Search for the cell housing the specified text and yield its [X, Y] center coordinate. 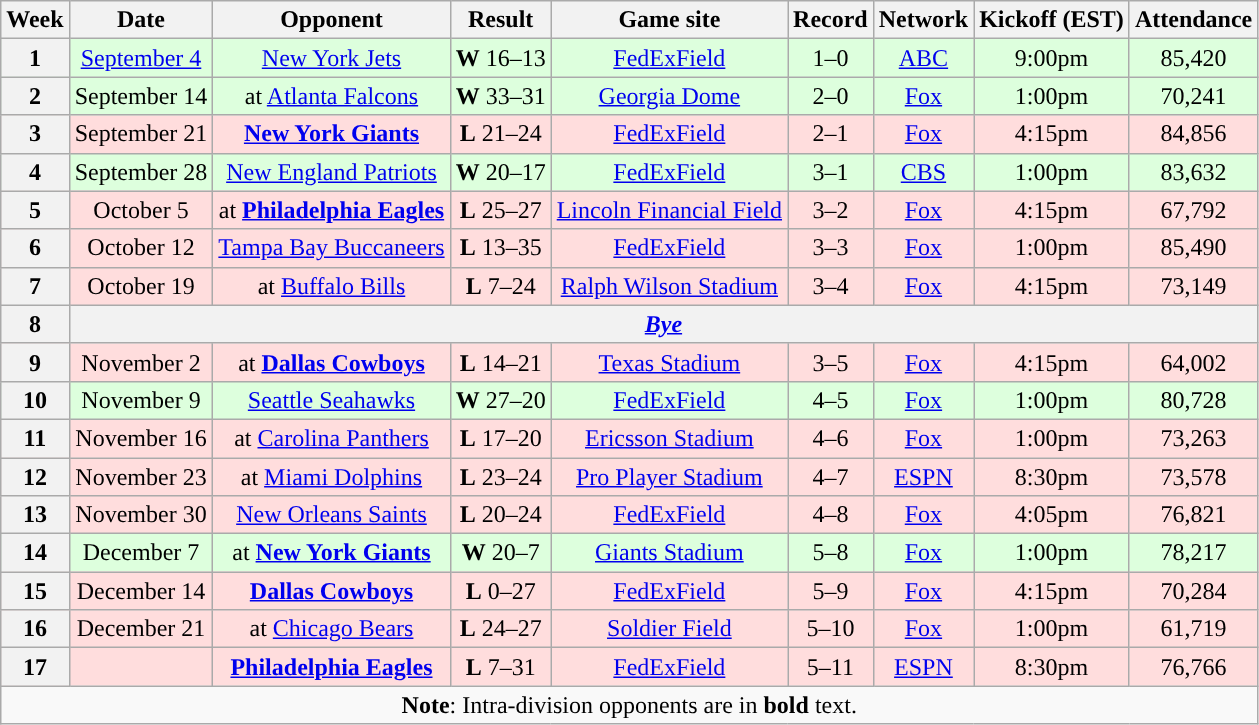
October 19 [141, 286]
83,632 [1193, 172]
70,284 [1193, 591]
November 30 [141, 515]
L 17–20 [500, 438]
2–1 [831, 134]
12 [35, 477]
New York Giants [332, 134]
Opponent [332, 20]
W 33–31 [500, 96]
October 12 [141, 248]
December 21 [141, 629]
76,766 [1193, 667]
3 [35, 134]
Week [35, 20]
October 5 [141, 210]
73,578 [1193, 477]
70,241 [1193, 96]
L 20–24 [500, 515]
November 23 [141, 477]
Network [923, 20]
76,821 [1193, 515]
15 [35, 591]
L 14–21 [500, 362]
at Dallas Cowboys [332, 362]
Georgia Dome [669, 96]
at Chicago Bears [332, 629]
Record [831, 20]
at New York Giants [332, 553]
5 [35, 210]
Seattle Seahawks [332, 400]
at Atlanta Falcons [332, 96]
Lincoln Financial Field [669, 210]
4:05pm [1052, 515]
7 [35, 286]
4–5 [831, 400]
Tampa Bay Buccaneers [332, 248]
Texas Stadium [669, 362]
5–8 [831, 553]
84,856 [1193, 134]
4–7 [831, 477]
New England Patriots [332, 172]
at Miami Dolphins [332, 477]
10 [35, 400]
2–0 [831, 96]
14 [35, 553]
3–3 [831, 248]
3–1 [831, 172]
78,217 [1193, 553]
November 16 [141, 438]
11 [35, 438]
L 21–24 [500, 134]
Bye [664, 324]
Dallas Cowboys [332, 591]
December 7 [141, 553]
4–8 [831, 515]
85,420 [1193, 58]
New Orleans Saints [332, 515]
at Philadelphia Eagles [332, 210]
CBS [923, 172]
5–11 [831, 667]
Giants Stadium [669, 553]
9:00pm [1052, 58]
1 [35, 58]
September 21 [141, 134]
L 0–27 [500, 591]
Result [500, 20]
Attendance [1193, 20]
Ralph Wilson Stadium [669, 286]
16 [35, 629]
17 [35, 667]
L 7–31 [500, 667]
L 13–35 [500, 248]
6 [35, 248]
September 28 [141, 172]
4 [35, 172]
December 14 [141, 591]
W 20–7 [500, 553]
W 27–20 [500, 400]
L 7–24 [500, 286]
September 14 [141, 96]
Philadelphia Eagles [332, 667]
Game site [669, 20]
3–5 [831, 362]
5–9 [831, 591]
4–6 [831, 438]
L 24–27 [500, 629]
New York Jets [332, 58]
November 2 [141, 362]
September 4 [141, 58]
85,490 [1193, 248]
L 25–27 [500, 210]
L 23–24 [500, 477]
61,719 [1193, 629]
at Carolina Panthers [332, 438]
November 9 [141, 400]
Soldier Field [669, 629]
ABC [923, 58]
1–0 [831, 58]
5–10 [831, 629]
3–2 [831, 210]
W 16–13 [500, 58]
64,002 [1193, 362]
Pro Player Stadium [669, 477]
73,263 [1193, 438]
8 [35, 324]
67,792 [1193, 210]
at Buffalo Bills [332, 286]
Date [141, 20]
9 [35, 362]
Kickoff (EST) [1052, 20]
Ericsson Stadium [669, 438]
W 20–17 [500, 172]
73,149 [1193, 286]
3–4 [831, 286]
13 [35, 515]
Note: Intra-division opponents are in bold text. [630, 705]
2 [35, 96]
80,728 [1193, 400]
